Extract the [x, y] coordinate from the center of the cell holding the provided text.  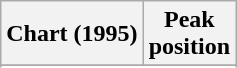
Chart (1995) [72, 34]
Peak position [189, 34]
